Return [x, y] of the center of cell containing provided text 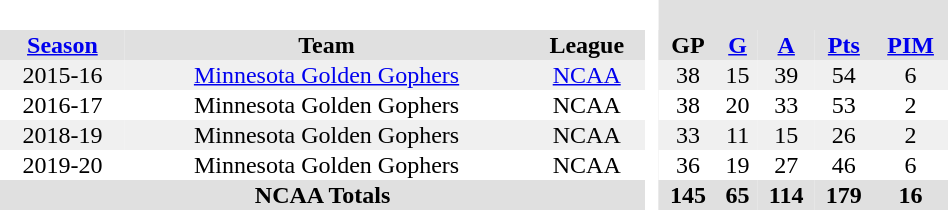
2015-16 [62, 75]
179 [844, 195]
Season [62, 45]
39 [786, 75]
145 [688, 195]
36 [688, 165]
Pts [844, 45]
54 [844, 75]
GP [688, 45]
20 [738, 105]
A [786, 45]
27 [786, 165]
G [738, 45]
NCAA Totals [322, 195]
26 [844, 135]
16 [910, 195]
2018-19 [62, 135]
53 [844, 105]
65 [738, 195]
2016-17 [62, 105]
11 [738, 135]
114 [786, 195]
2019-20 [62, 165]
19 [738, 165]
46 [844, 165]
Team [327, 45]
League [586, 45]
PIM [910, 45]
